Pinpoint the cell where the given text exists, returning its [X, Y] midpoint coordinate. 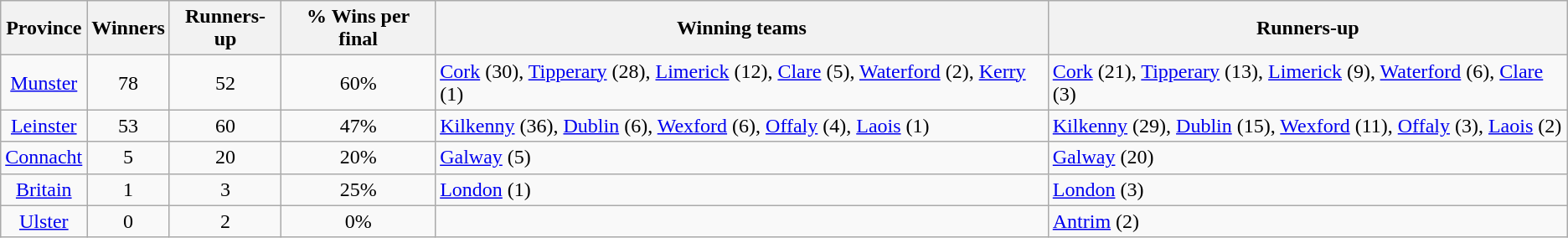
25% [358, 189]
Leinster [44, 126]
0 [129, 221]
53 [129, 126]
Antrim (2) [1308, 221]
Cork (30), Tipperary (28), Limerick (12), Clare (5), Waterford (2), Kerry (1) [742, 82]
Munster [44, 82]
Kilkenny (36), Dublin (6), Wexford (6), Offaly (4), Laois (1) [742, 126]
47% [358, 126]
3 [224, 189]
London (1) [742, 189]
Province [44, 28]
Winners [129, 28]
1 [129, 189]
Britain [44, 189]
5 [129, 158]
0% [358, 221]
Galway (20) [1308, 158]
% Wins per final [358, 28]
Galway (5) [742, 158]
60 [224, 126]
60% [358, 82]
Ulster [44, 221]
20% [358, 158]
Winning teams [742, 28]
20 [224, 158]
Connacht [44, 158]
Kilkenny (29), Dublin (15), Wexford (11), Offaly (3), Laois (2) [1308, 126]
London (3) [1308, 189]
Cork (21), Tipperary (13), Limerick (9), Waterford (6), Clare (3) [1308, 82]
78 [129, 82]
52 [224, 82]
2 [224, 221]
